Find where the given text appears and provide that cell's center as (x, y) coordinate. 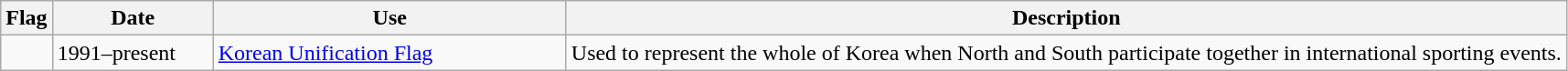
Date (133, 18)
1991–present (133, 53)
Use (389, 18)
Flag (27, 18)
Korean Unification Flag (389, 53)
Used to represent the whole of Korea when North and South participate together in international sporting events. (1066, 53)
Description (1066, 18)
